Find where the given text appears and provide that cell's center as (X, Y) coordinate. 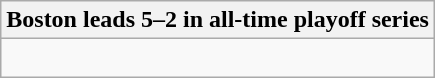
Boston leads 5–2 in all-time playoff series (218, 20)
